Locate the cell with the specified text and output its [x, y] center coordinate. 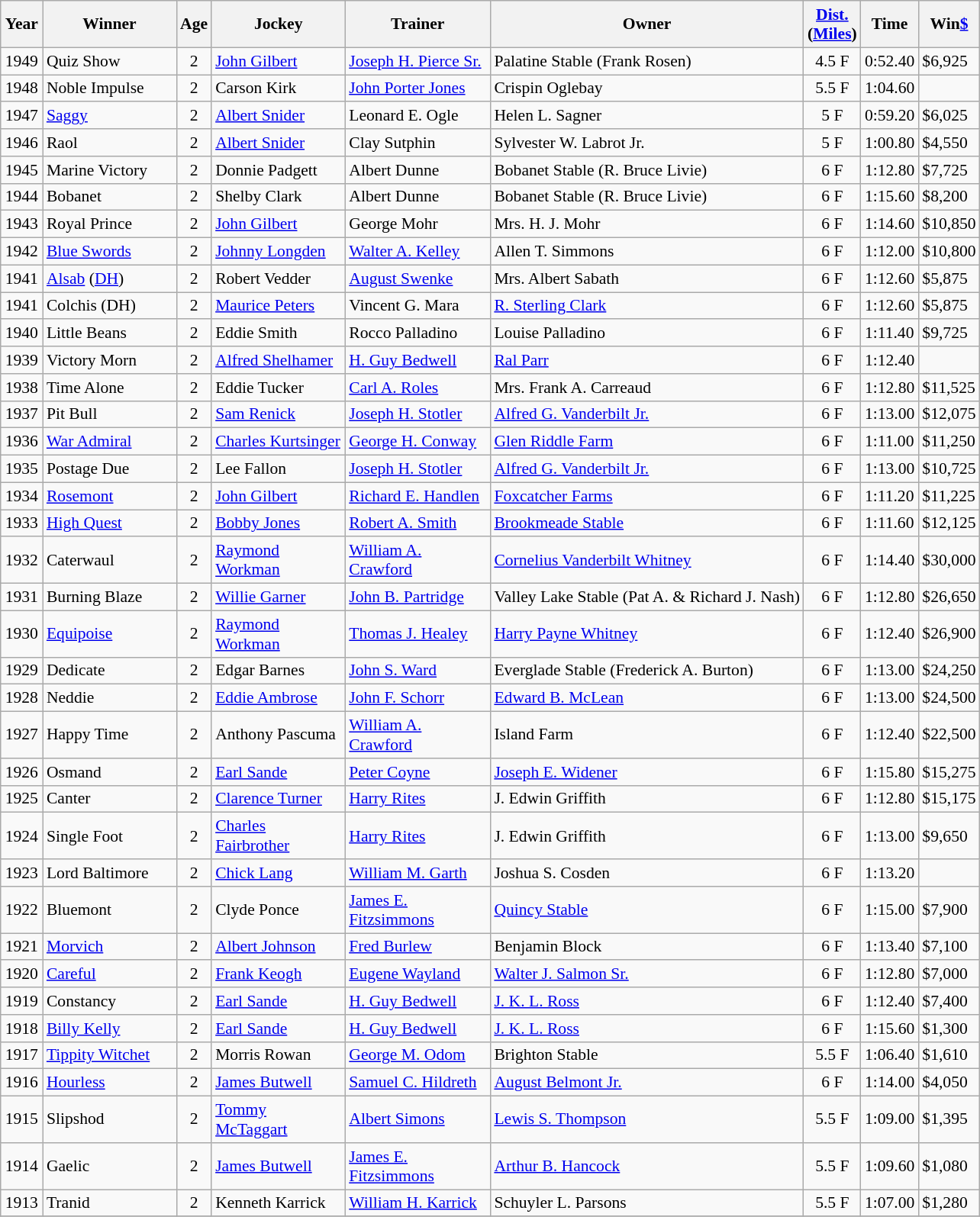
1914 [21, 1166]
Bluemont [110, 910]
1:15.80 [890, 772]
Morvich [110, 947]
Eddie Ambrose [278, 698]
Canter [110, 799]
Mrs. H. J. Mohr [647, 224]
1:09.60 [890, 1166]
Allen T. Simmons [647, 252]
Victory Morn [110, 360]
Albert Johnson [278, 947]
Constancy [110, 1001]
Vincent G. Mara [417, 306]
Dedicate [110, 671]
1919 [21, 1001]
Kenneth Karrick [278, 1203]
Age [194, 24]
Joshua S. Cosden [647, 873]
Schuyler L. Parsons [647, 1203]
1:12.00 [890, 252]
4.5 F [832, 61]
Albert Simons [417, 1120]
1934 [21, 496]
$10,800 [949, 252]
$10,850 [949, 224]
1931 [21, 597]
$12,125 [949, 523]
$1,280 [949, 1203]
$11,250 [949, 442]
Winner [110, 24]
1916 [21, 1083]
$10,725 [949, 469]
$8,200 [949, 197]
Sylvester W. Labrot Jr. [647, 143]
1922 [21, 910]
Tippity Witchet [110, 1055]
Royal Prince [110, 224]
$7,725 [949, 170]
Equipoise [110, 633]
August Belmont Jr. [647, 1083]
1932 [21, 560]
Louise Palladino [647, 333]
1946 [21, 143]
$4,050 [949, 1083]
1:11.00 [890, 442]
Trainer [417, 24]
Harry Payne Whitney [647, 633]
Anthony Pascuma [278, 736]
1948 [21, 89]
$4,550 [949, 143]
1925 [21, 799]
John Porter Jones [417, 89]
Foxcatcher Farms [647, 496]
$7,100 [949, 947]
Owner [647, 24]
Cornelius Vanderbilt Whitney [647, 560]
Neddie [110, 698]
Dist. (Miles) [832, 24]
1947 [21, 116]
Carson Kirk [278, 89]
Crispin Oglebay [647, 89]
Arthur B. Hancock [647, 1166]
1913 [21, 1203]
August Swenke [417, 278]
William H. Karrick [417, 1203]
1:13.20 [890, 873]
1:04.60 [890, 89]
Clyde Ponce [278, 910]
$15,275 [949, 772]
$15,175 [949, 799]
Tranid [110, 1203]
Morris Rowan [278, 1055]
1927 [21, 736]
Charles Fairbrother [278, 836]
$1,080 [949, 1166]
0:52.40 [890, 61]
Win$ [949, 24]
$11,525 [949, 388]
Charles Kurtsinger [278, 442]
1926 [21, 772]
$6,925 [949, 61]
Billy Kelly [110, 1029]
1949 [21, 61]
Saggy [110, 116]
Fred Burlew [417, 947]
Lee Fallon [278, 469]
Tommy McTaggart [278, 1120]
Time Alone [110, 388]
1:09.00 [890, 1120]
Raol [110, 143]
1938 [21, 388]
1920 [21, 974]
$7,900 [949, 910]
Mrs. Frank A. Carreaud [647, 388]
$1,395 [949, 1120]
Thomas J. Healey [417, 633]
Edgar Barnes [278, 671]
1933 [21, 523]
Glen Riddle Farm [647, 442]
$7,400 [949, 1001]
1921 [21, 947]
Osmand [110, 772]
Clay Sutphin [417, 143]
1943 [21, 224]
Colchis (DH) [110, 306]
1:11.20 [890, 496]
Careful [110, 974]
Quincy Stable [647, 910]
1:07.00 [890, 1203]
1:14.60 [890, 224]
Year [21, 24]
Valley Lake Stable (Pat A. & Richard J. Nash) [647, 597]
1:14.00 [890, 1083]
Brighton Stable [647, 1055]
$26,900 [949, 633]
Island Farm [647, 736]
Rosemont [110, 496]
John S. Ward [417, 671]
Postage Due [110, 469]
Bobanet [110, 197]
Slipshod [110, 1120]
Time [890, 24]
Gaelic [110, 1166]
$12,075 [949, 414]
Eddie Smith [278, 333]
1924 [21, 836]
1937 [21, 414]
William M. Garth [417, 873]
1:14.40 [890, 560]
Happy Time [110, 736]
Rocco Palladino [417, 333]
Robert Vedder [278, 278]
John B. Partridge [417, 597]
Single Foot [110, 836]
Blue Swords [110, 252]
$9,725 [949, 333]
Johnny Longden [278, 252]
1:13.40 [890, 947]
1:15.00 [890, 910]
Hourless [110, 1083]
Mrs. Albert Sabath [647, 278]
War Admiral [110, 442]
Richard E. Handlen [417, 496]
Joseph H. Pierce Sr. [417, 61]
R. Sterling Clark [647, 306]
1:00.80 [890, 143]
George Mohr [417, 224]
1939 [21, 360]
Alfred Shelhamer [278, 360]
1936 [21, 442]
0:59.20 [890, 116]
Helen L. Sagner [647, 116]
Eugene Wayland [417, 974]
1:11.40 [890, 333]
Brookmeade Stable [647, 523]
Caterwaul [110, 560]
Robert A. Smith [417, 523]
Pit Bull [110, 414]
Donnie Padgett [278, 170]
Carl A. Roles [417, 388]
$7,000 [949, 974]
Walter J. Salmon Sr. [647, 974]
1944 [21, 197]
Chick Lang [278, 873]
Palatine Stable (Frank Rosen) [647, 61]
$6,025 [949, 116]
Willie Garner [278, 597]
1923 [21, 873]
1935 [21, 469]
Sam Renick [278, 414]
Eddie Tucker [278, 388]
Maurice Peters [278, 306]
$1,610 [949, 1055]
Quiz Show [110, 61]
Lord Baltimore [110, 873]
1917 [21, 1055]
$11,225 [949, 496]
$26,650 [949, 597]
Ral Parr [647, 360]
$30,000 [949, 560]
George H. Conway [417, 442]
Marine Victory [110, 170]
Benjamin Block [647, 947]
1918 [21, 1029]
Noble Impulse [110, 89]
Edward B. McLean [647, 698]
$1,300 [949, 1029]
1915 [21, 1120]
High Quest [110, 523]
1929 [21, 671]
1928 [21, 698]
$22,500 [949, 736]
George M. Odom [417, 1055]
Jockey [278, 24]
1:11.60 [890, 523]
$24,500 [949, 698]
1940 [21, 333]
Leonard E. Ogle [417, 116]
Samuel C. Hildreth [417, 1083]
John F. Schorr [417, 698]
Frank Keogh [278, 974]
$24,250 [949, 671]
1930 [21, 633]
Everglade Stable (Frederick A. Burton) [647, 671]
1:06.40 [890, 1055]
Joseph E. Widener [647, 772]
1942 [21, 252]
$9,650 [949, 836]
Shelby Clark [278, 197]
Little Beans [110, 333]
Bobby Jones [278, 523]
Peter Coyne [417, 772]
Clarence Turner [278, 799]
Burning Blaze [110, 597]
Walter A. Kelley [417, 252]
Alsab (DH) [110, 278]
Lewis S. Thompson [647, 1120]
1945 [21, 170]
